Scan for the cell matching the given text and deliver its (x, y) coordinate at center. 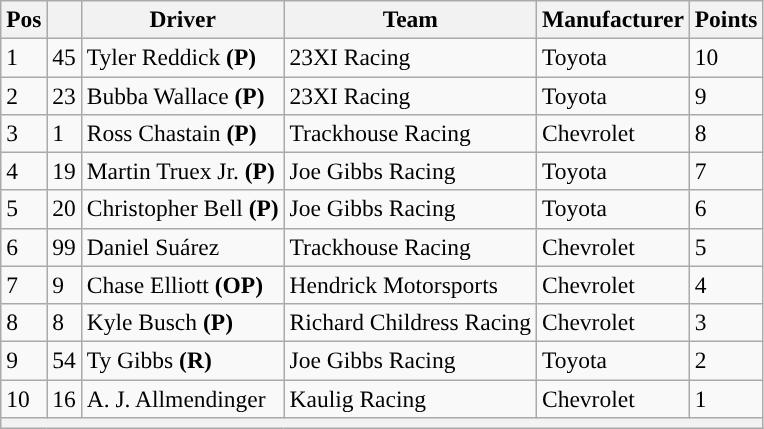
Hendrick Motorsports (410, 285)
Richard Childress Racing (410, 322)
99 (64, 247)
Christopher Bell (P) (182, 209)
Points (726, 19)
Ross Chastain (P) (182, 133)
Pos (24, 19)
Bubba Wallace (P) (182, 95)
45 (64, 57)
Ty Gibbs (R) (182, 360)
20 (64, 209)
54 (64, 360)
23 (64, 95)
Kyle Busch (P) (182, 322)
Team (410, 19)
Martin Truex Jr. (P) (182, 171)
Chase Elliott (OP) (182, 285)
Driver (182, 19)
Daniel Suárez (182, 247)
A. J. Allmendinger (182, 398)
Kaulig Racing (410, 398)
Tyler Reddick (P) (182, 57)
16 (64, 398)
Manufacturer (614, 19)
19 (64, 171)
